Output the (x, y) coordinate of the center of the cell containing the given text.  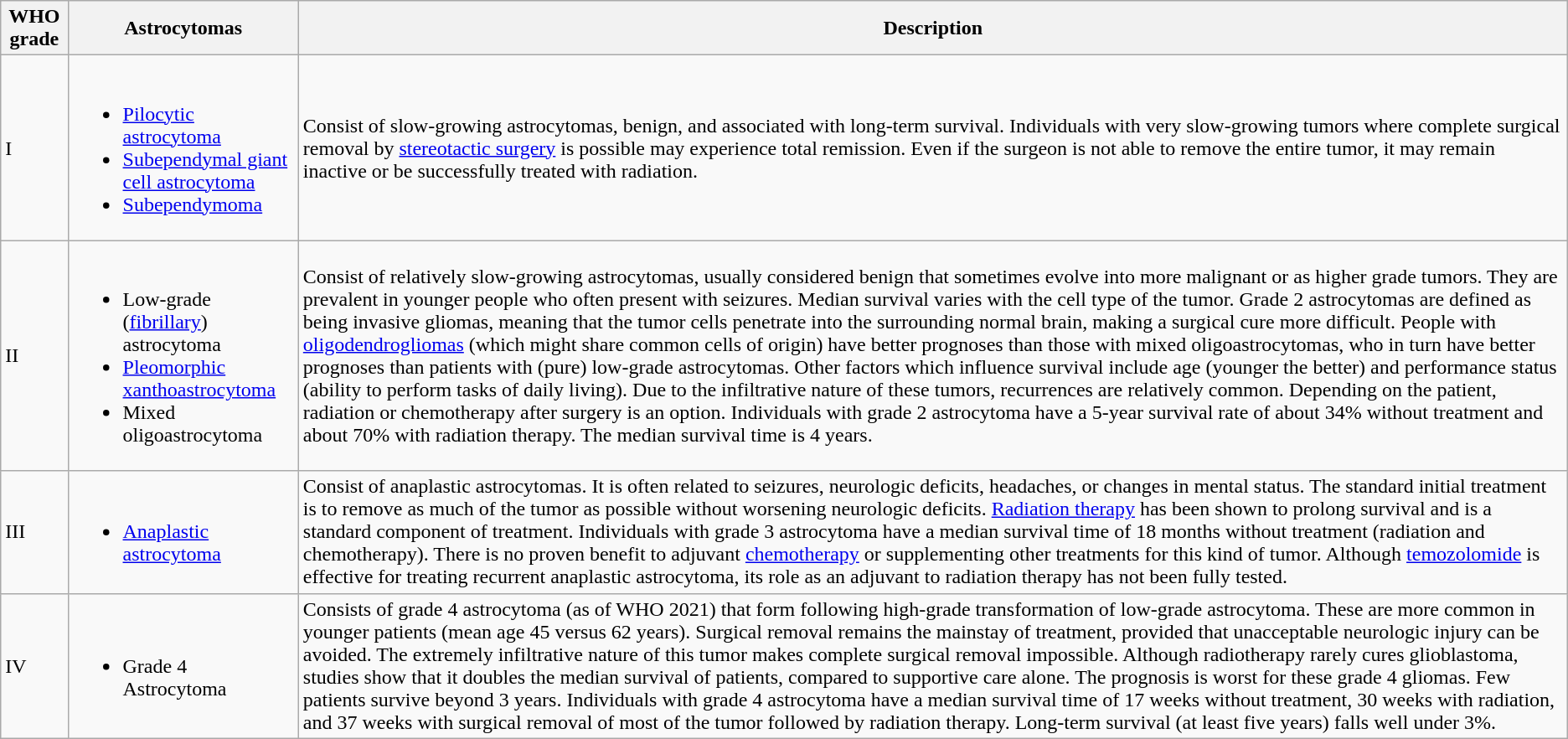
WHO grade (34, 28)
IV (34, 665)
Description (933, 28)
II (34, 355)
Pilocytic astrocytomaSubependymal giant cell astrocytomaSubependymoma (183, 147)
Grade 4 Astrocytoma (183, 665)
Low-grade (fibrillary) astrocytomaPleomorphic xanthoastrocytomaMixed oligoastrocytoma (183, 355)
Anaplastic astrocytoma (183, 532)
I (34, 147)
Astrocytomas (183, 28)
III (34, 532)
